Capture the cell that displays the provided text and extract its (X, Y) central coordinate. 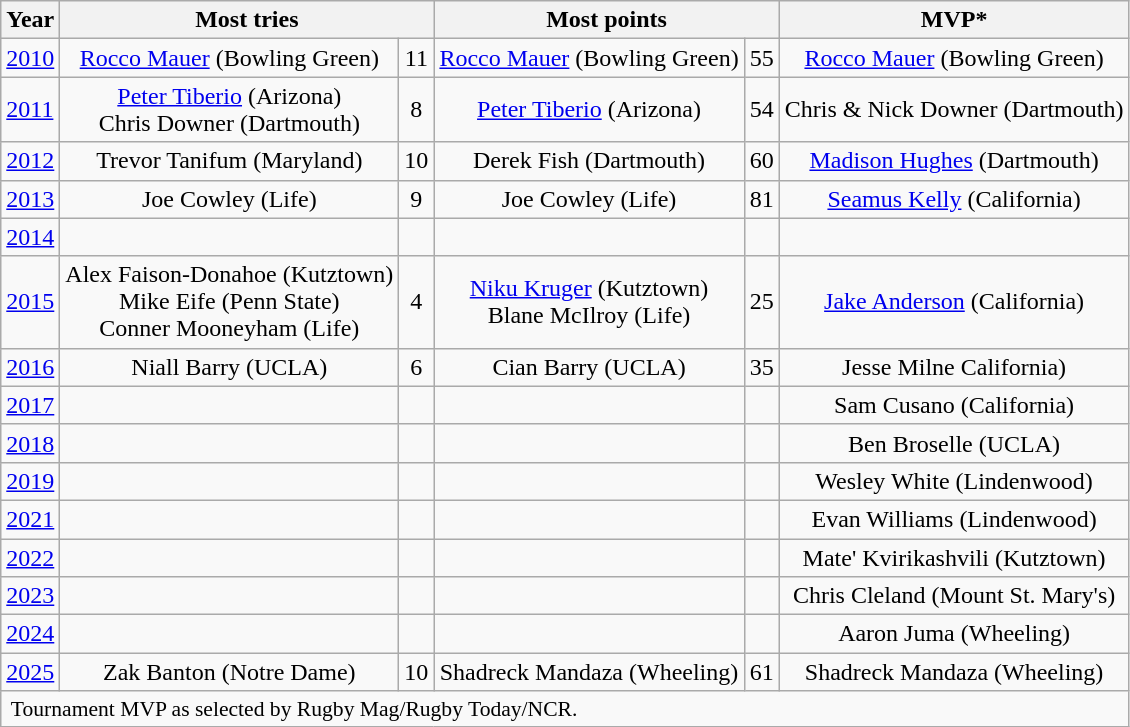
2013 (30, 199)
2012 (30, 161)
Peter Tiberio (Arizona) (589, 110)
25 (762, 302)
Seamus Kelly (California) (954, 199)
11 (416, 58)
Sam Cusano (California) (954, 405)
2015 (30, 302)
2018 (30, 443)
2019 (30, 481)
Chris & Nick Downer (Dartmouth) (954, 110)
9 (416, 199)
60 (762, 161)
54 (762, 110)
81 (762, 199)
Niall Barry (UCLA) (230, 367)
Year (30, 20)
Derek Fish (Dartmouth) (589, 161)
55 (762, 58)
2021 (30, 519)
2022 (30, 557)
Niku Kruger (Kutztown) Blane McIlroy (Life) (589, 302)
Tournament MVP as selected by Rugby Mag/Rugby Today/NCR. (565, 709)
2023 (30, 596)
Zak Banton (Notre Dame) (230, 672)
61 (762, 672)
Most points (606, 20)
Chris Cleland (Mount St. Mary's) (954, 596)
2016 (30, 367)
Mate' Kvirikashvili (Kutztown) (954, 557)
MVP* (954, 20)
2017 (30, 405)
Madison Hughes (Dartmouth) (954, 161)
35 (762, 367)
Evan Williams (Lindenwood) (954, 519)
Jesse Milne California) (954, 367)
Aaron Juma (Wheeling) (954, 634)
Cian Barry (UCLA) (589, 367)
Alex Faison-Donahoe (Kutztown) Mike Eife (Penn State) Conner Mooneyham (Life) (230, 302)
2025 (30, 672)
6 (416, 367)
2010 (30, 58)
Most tries (247, 20)
Jake Anderson (California) (954, 302)
4 (416, 302)
2014 (30, 237)
Wesley White (Lindenwood) (954, 481)
Peter Tiberio (Arizona) Chris Downer (Dartmouth) (230, 110)
Trevor Tanifum (Maryland) (230, 161)
Ben Broselle (UCLA) (954, 443)
8 (416, 110)
2024 (30, 634)
2011 (30, 110)
